Provide the (X, Y) coordinate of the cell's center where the given text is located.  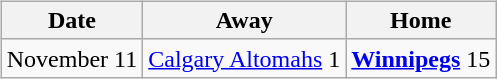
Away (244, 20)
Winnipegs 15 (421, 58)
Date (72, 20)
Home (421, 20)
November 11 (72, 58)
Calgary Altomahs 1 (244, 58)
